Find where the given text appears and provide that cell's center as [x, y] coordinate. 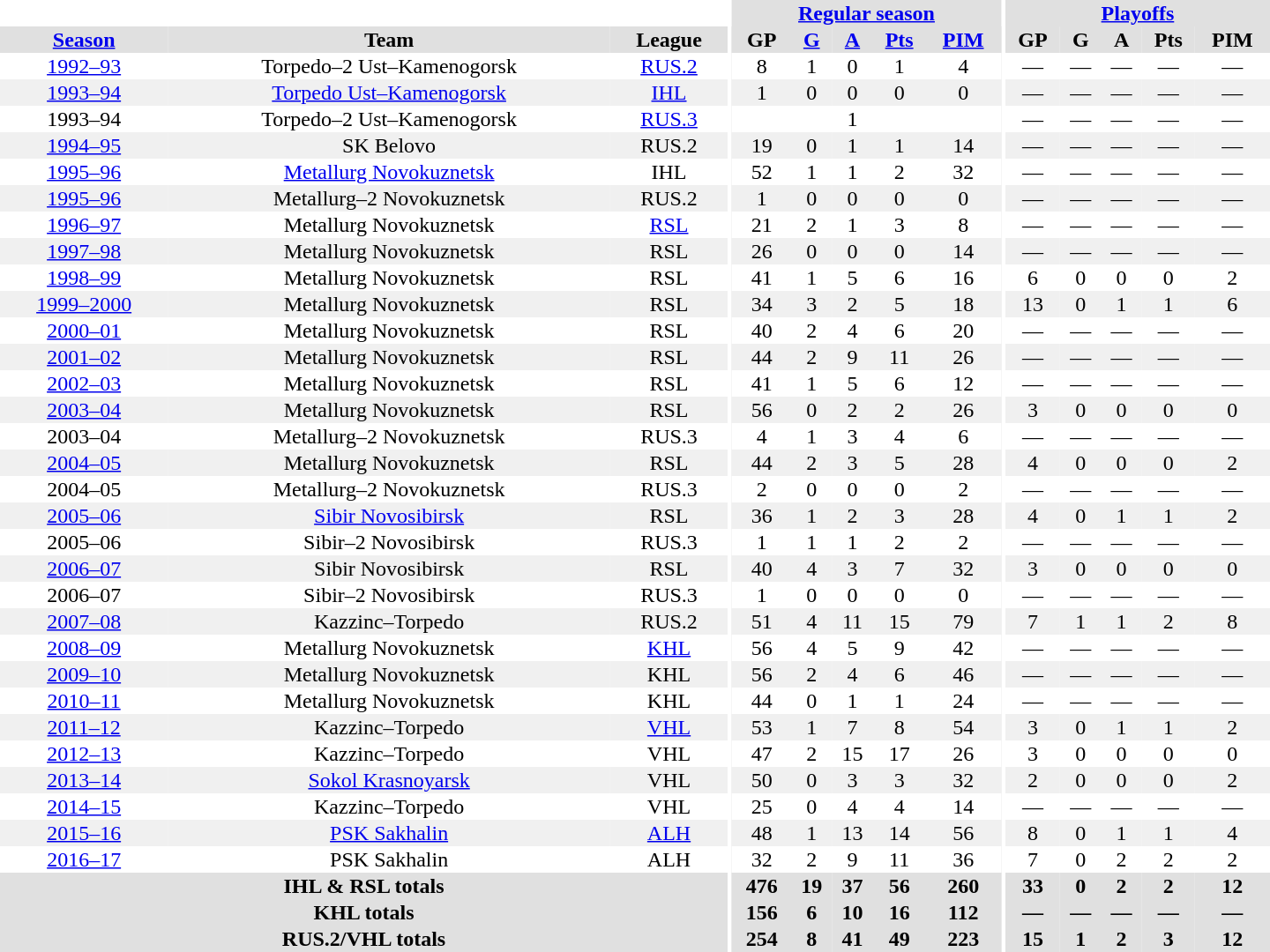
49 [900, 939]
20 [963, 331]
24 [963, 701]
1996–97 [84, 225]
47 [762, 754]
2014–15 [84, 807]
46 [963, 674]
KHL totals [363, 912]
1997–98 [84, 251]
2010–11 [84, 701]
254 [762, 939]
Regular season [866, 13]
21 [762, 225]
18 [963, 304]
50 [762, 780]
2001–02 [84, 357]
2016–17 [84, 859]
Playoffs [1138, 13]
476 [762, 886]
33 [1033, 886]
IHL & RSL totals [363, 886]
2013–14 [84, 780]
Sokol Krasnoyarsk [389, 780]
25 [762, 807]
2002–03 [84, 383]
223 [963, 939]
League [669, 40]
48 [762, 833]
1998–99 [84, 278]
Torpedo Ust–Kamenogorsk [389, 93]
37 [852, 886]
1992–93 [84, 66]
52 [762, 172]
2015–16 [84, 833]
Team [389, 40]
260 [963, 886]
RUS.2/VHL totals [363, 939]
SK Belovo [389, 145]
34 [762, 304]
1999–2000 [84, 304]
51 [762, 621]
53 [762, 727]
2000–01 [84, 331]
112 [963, 912]
2011–12 [84, 727]
Season [84, 40]
2008–09 [84, 648]
54 [963, 727]
10 [852, 912]
2007–08 [84, 621]
42 [963, 648]
2012–13 [84, 754]
17 [900, 754]
79 [963, 621]
156 [762, 912]
1994–95 [84, 145]
2009–10 [84, 674]
